Pinpoint the cell where the given text exists, returning its (x, y) midpoint coordinate. 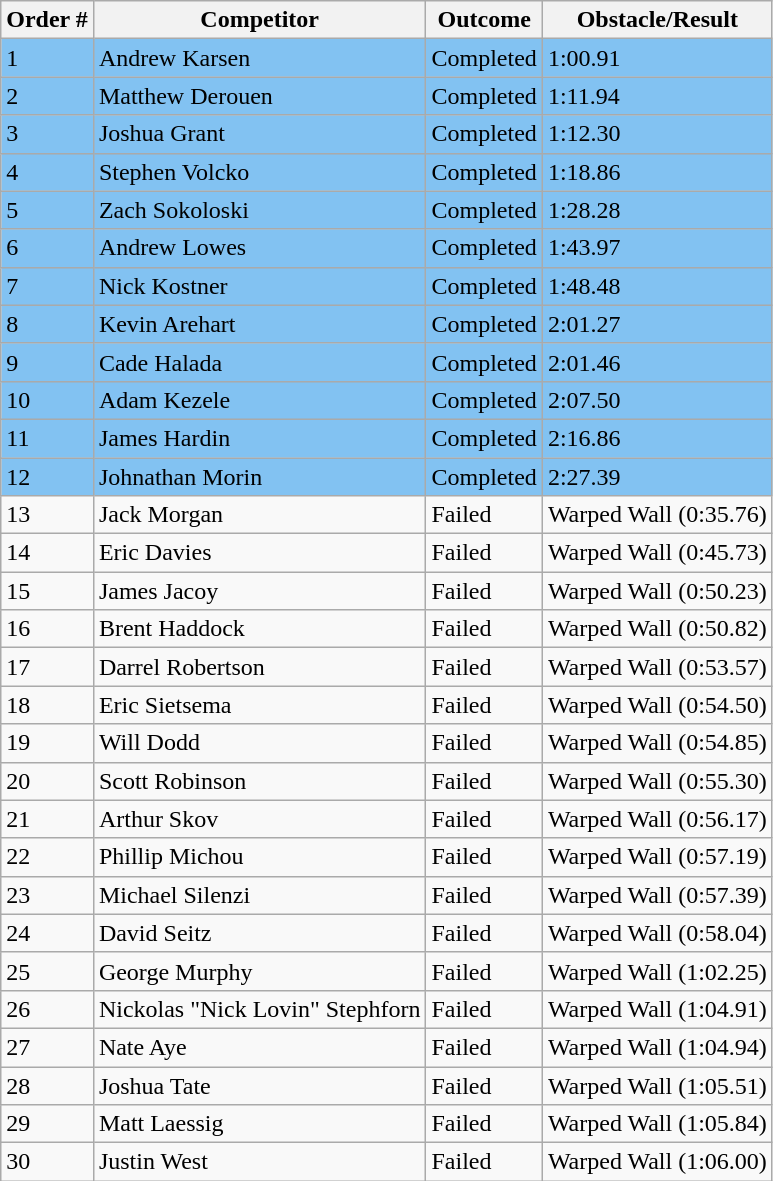
Warped Wall (0:35.76) (657, 515)
10 (48, 400)
Warped Wall (1:05.84) (657, 1124)
Outcome (484, 20)
Zach Sokoloski (260, 210)
Brent Haddock (260, 629)
Matt Laessig (260, 1124)
2:16.86 (657, 438)
Warped Wall (0:57.19) (657, 857)
Warped Wall (0:57.39) (657, 895)
Warped Wall (1:06.00) (657, 1162)
21 (48, 819)
9 (48, 362)
1 (48, 58)
25 (48, 971)
Eric Sietsema (260, 705)
Cade Halada (260, 362)
Matthew Derouen (260, 96)
8 (48, 324)
17 (48, 667)
Joshua Grant (260, 134)
Warped Wall (0:55.30) (657, 781)
6 (48, 248)
George Murphy (260, 971)
Warped Wall (0:50.82) (657, 629)
20 (48, 781)
Warped Wall (0:58.04) (657, 933)
Andrew Lowes (260, 248)
24 (48, 933)
1:43.97 (657, 248)
Competitor (260, 20)
Obstacle/Result (657, 20)
Kevin Arehart (260, 324)
2:01.46 (657, 362)
2:27.39 (657, 477)
Adam Kezele (260, 400)
Warped Wall (0:50.23) (657, 591)
Warped Wall (1:04.91) (657, 1009)
27 (48, 1047)
1:48.48 (657, 286)
Warped Wall (0:54.85) (657, 743)
Nick Kostner (260, 286)
7 (48, 286)
Darrel Robertson (260, 667)
2:07.50 (657, 400)
2:01.27 (657, 324)
14 (48, 553)
Warped Wall (1:05.51) (657, 1085)
Johnathan Morin (260, 477)
2 (48, 96)
26 (48, 1009)
Phillip Michou (260, 857)
23 (48, 895)
James Hardin (260, 438)
Warped Wall (0:56.17) (657, 819)
12 (48, 477)
Scott Robinson (260, 781)
1:11.94 (657, 96)
4 (48, 172)
3 (48, 134)
5 (48, 210)
Order # (48, 20)
Eric Davies (260, 553)
15 (48, 591)
Will Dodd (260, 743)
1:00.91 (657, 58)
Michael Silenzi (260, 895)
David Seitz (260, 933)
18 (48, 705)
1:12.30 (657, 134)
16 (48, 629)
28 (48, 1085)
19 (48, 743)
Andrew Karsen (260, 58)
1:18.86 (657, 172)
29 (48, 1124)
22 (48, 857)
Nate Aye (260, 1047)
Jack Morgan (260, 515)
Warped Wall (0:53.57) (657, 667)
Warped Wall (1:04.94) (657, 1047)
Nickolas "Nick Lovin" Stephforn (260, 1009)
11 (48, 438)
James Jacoy (260, 591)
Warped Wall (1:02.25) (657, 971)
13 (48, 515)
Stephen Volcko (260, 172)
Joshua Tate (260, 1085)
Arthur Skov (260, 819)
1:28.28 (657, 210)
Warped Wall (0:54.50) (657, 705)
Warped Wall (0:45.73) (657, 553)
30 (48, 1162)
Justin West (260, 1162)
